For the text-containing cell, return its midpoint in (X, Y) coordinate format. 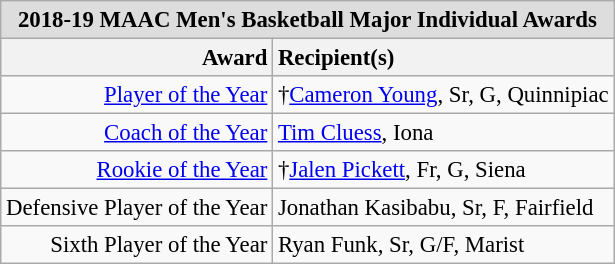
Coach of the Year (137, 133)
Sixth Player of the Year (137, 245)
Player of the Year (137, 95)
Recipient(s) (444, 58)
2018-19 MAAC Men's Basketball Major Individual Awards (308, 20)
†Cameron Young, Sr, G, Quinnipiac (444, 95)
Jonathan Kasibabu, Sr, F, Fairfield (444, 208)
Award (137, 58)
Defensive Player of the Year (137, 208)
†Jalen Pickett, Fr, G, Siena (444, 170)
Ryan Funk, Sr, G/F, Marist (444, 245)
Tim Cluess, Iona (444, 133)
Rookie of the Year (137, 170)
